Search for the cell housing the specified text and yield its [x, y] center coordinate. 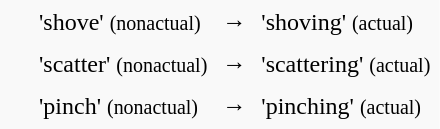
'shoving' (actual) [346, 22]
'scatter' (nonactual) [108, 64]
'shove' (nonactual) [108, 22]
'pinch' (nonactual) [108, 106]
'pinching' (actual) [346, 106]
'scattering' (actual) [346, 64]
